From the cell containing the given text, extract its center point as (x, y) coordinate. 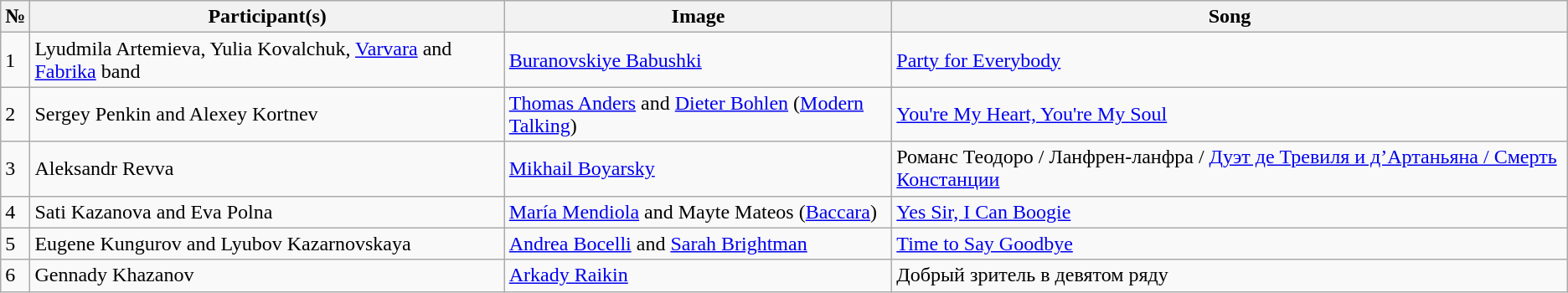
Participant(s) (267, 17)
Image (699, 17)
You're My Heart, You're My Soul (1230, 114)
Time to Say Goodbye (1230, 244)
Sati Kazanova and Eva Polna (267, 212)
Sergey Penkin and Alexey Kortnev (267, 114)
Романс Теодоро / Ланфрен-ланфра / Дуэт де Тревиля и д’Артаньяна / Смерть Констанции (1230, 169)
María Mendiola and Mayte Mateos (Baccara) (699, 212)
Buranovskiye Babushki (699, 60)
Eugene Kungurov and Lyubov Kazarnovskaya (267, 244)
Andrea Bocelli and Sarah Brightman (699, 244)
Party for Everybody (1230, 60)
6 (15, 275)
1 (15, 60)
Добрый зритель в девятом ряду (1230, 275)
Song (1230, 17)
Yes Sir, I Can Boogie (1230, 212)
№ (15, 17)
Thomas Anders and Dieter Bohlen (Modern Talking) (699, 114)
5 (15, 244)
3 (15, 169)
Mikhail Boyarsky (699, 169)
Arkady Raikin (699, 275)
4 (15, 212)
Lyudmila Artemieva, Yulia Kovalchuk, Varvara and Fabrika band (267, 60)
Aleksandr Revva (267, 169)
2 (15, 114)
Gennady Khazanov (267, 275)
